Determine the [X, Y] coordinate at the center of the cell enclosing the given text.  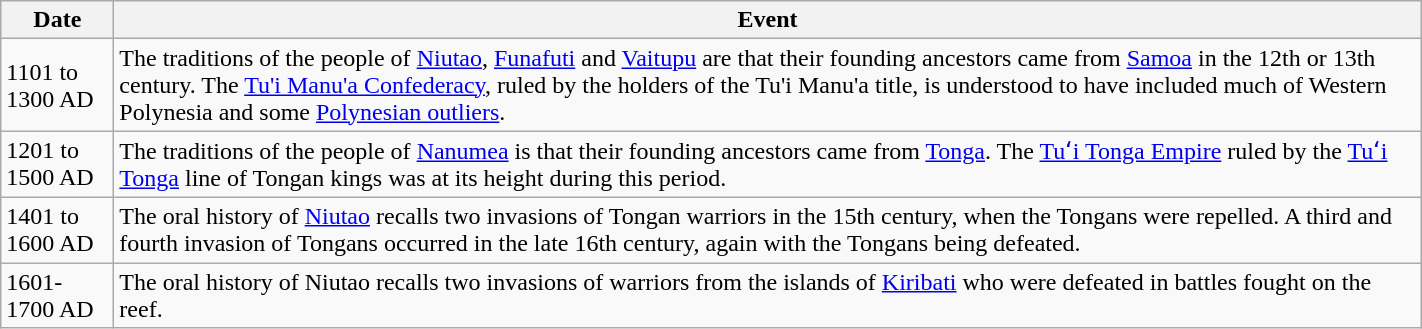
Event [768, 20]
1401 to 1600 AD [58, 230]
1101 to 1300 AD [58, 85]
Date [58, 20]
1601-1700 AD [58, 294]
1201 to 1500 AD [58, 164]
The oral history of Niutao recalls two invasions of warriors from the islands of Kiribati who were defeated in battles fought on the reef. [768, 294]
